Detect which cell encompasses the target text, then output its (x, y) center coordinate. 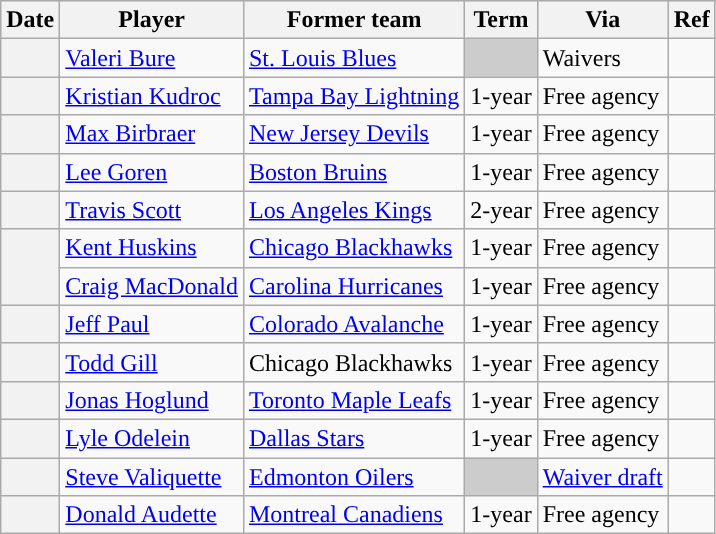
Former team (354, 20)
Jonas Hoglund (152, 400)
Colorado Avalanche (354, 324)
Waiver draft (602, 477)
Lee Goren (152, 172)
Craig MacDonald (152, 286)
Donald Audette (152, 515)
St. Louis Blues (354, 58)
Lyle Odelein (152, 438)
Boston Bruins (354, 172)
Los Angeles Kings (354, 210)
Todd Gill (152, 362)
Montreal Canadiens (354, 515)
Tampa Bay Lightning (354, 96)
Max Birbraer (152, 134)
New Jersey Devils (354, 134)
Ref (692, 20)
Term (501, 20)
Carolina Hurricanes (354, 286)
Kristian Kudroc (152, 96)
2-year (501, 210)
Date (30, 20)
Waivers (602, 58)
Toronto Maple Leafs (354, 400)
Valeri Bure (152, 58)
Travis Scott (152, 210)
Jeff Paul (152, 324)
Player (152, 20)
Kent Huskins (152, 248)
Dallas Stars (354, 438)
Via (602, 20)
Edmonton Oilers (354, 477)
Steve Valiquette (152, 477)
